Output the [X, Y] coordinate of the center of the cell containing the given text.  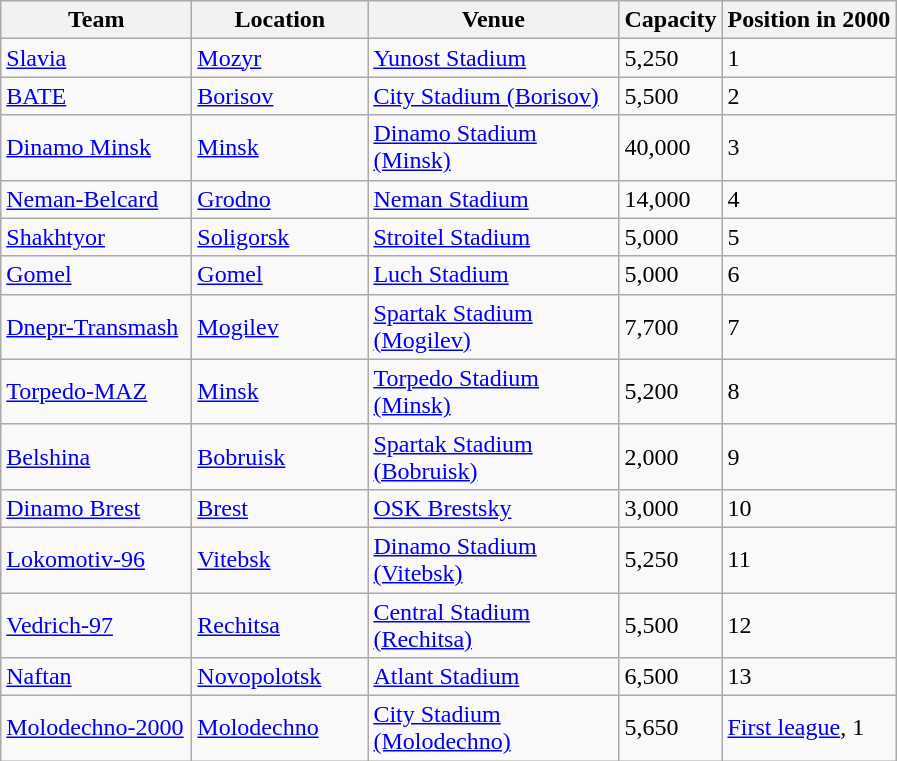
Stroitel Stadium [494, 237]
5,650 [670, 728]
Team [96, 20]
6 [809, 275]
Vitebsk [280, 560]
1 [809, 58]
Capacity [670, 20]
City Stadium (Borisov) [494, 96]
Neman-Belcard [96, 199]
OSK Brestsky [494, 508]
10 [809, 508]
Dinamo Stadium (Vitebsk) [494, 560]
Vedrich-97 [96, 624]
3 [809, 148]
9 [809, 456]
Mogilev [280, 326]
Dinamo Brest [96, 508]
Luch Stadium [494, 275]
6,500 [670, 677]
Dinamo Minsk [96, 148]
4 [809, 199]
Spartak Stadium (Mogilev) [494, 326]
First league, 1 [809, 728]
Belshina [96, 456]
Venue [494, 20]
5 [809, 237]
Rechitsa [280, 624]
Dnepr-Transmash [96, 326]
5,200 [670, 392]
City Stadium (Molodechno) [494, 728]
BATE [96, 96]
Atlant Stadium [494, 677]
3,000 [670, 508]
Mozyr [280, 58]
Position in 2000 [809, 20]
40,000 [670, 148]
Torpedo-MAZ [96, 392]
Shakhtyor [96, 237]
12 [809, 624]
Bobruisk [280, 456]
Novopolotsk [280, 677]
Borisov [280, 96]
Slavia [96, 58]
Dinamo Stadium (Minsk) [494, 148]
8 [809, 392]
Neman Stadium [494, 199]
14,000 [670, 199]
11 [809, 560]
Yunost Stadium [494, 58]
Grodno [280, 199]
2 [809, 96]
13 [809, 677]
Lokomotiv-96 [96, 560]
Molodechno-2000 [96, 728]
Soligorsk [280, 237]
Naftan [96, 677]
Brest [280, 508]
Central Stadium (Rechitsa) [494, 624]
Location [280, 20]
Torpedo Stadium (Minsk) [494, 392]
Molodechno [280, 728]
2,000 [670, 456]
7,700 [670, 326]
Spartak Stadium (Bobruisk) [494, 456]
7 [809, 326]
